From the cell containing the given text, extract its center point as [x, y] coordinate. 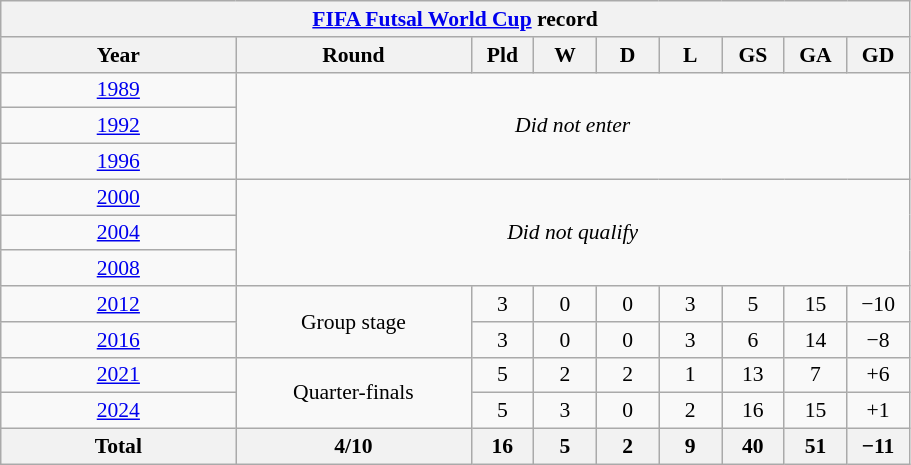
7 [816, 375]
40 [754, 447]
2000 [118, 197]
2012 [118, 304]
Did not qualify [573, 232]
L [690, 55]
1989 [118, 90]
D [628, 55]
1 [690, 375]
Year [118, 55]
GS [754, 55]
Pld [502, 55]
9 [690, 447]
1992 [118, 126]
51 [816, 447]
13 [754, 375]
2016 [118, 340]
+6 [878, 375]
Round [354, 55]
4/10 [354, 447]
2004 [118, 233]
Group stage [354, 322]
FIFA Futsal World Cup record [456, 19]
GA [816, 55]
6 [754, 340]
14 [816, 340]
2024 [118, 411]
+1 [878, 411]
Did not enter [573, 126]
GD [878, 55]
−10 [878, 304]
2021 [118, 375]
−11 [878, 447]
2008 [118, 269]
Total [118, 447]
W [566, 55]
1996 [118, 162]
Quarter-finals [354, 392]
−8 [878, 340]
